Locate the cell with the specified text and output its (X, Y) center coordinate. 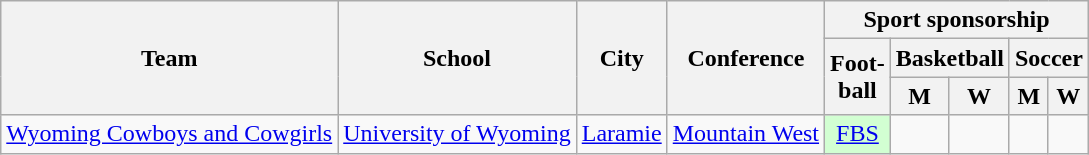
Conference (746, 58)
University of Wyoming (457, 134)
Wyoming Cowboys and Cowgirls (170, 134)
Foot-ball (858, 77)
Soccer (1048, 58)
City (622, 58)
Mountain West (746, 134)
Team (170, 58)
Sport sponsorship (957, 20)
Laramie (622, 134)
School (457, 58)
FBS (858, 134)
Basketball (950, 58)
